Locate the cell with the specified text and output its (X, Y) center coordinate. 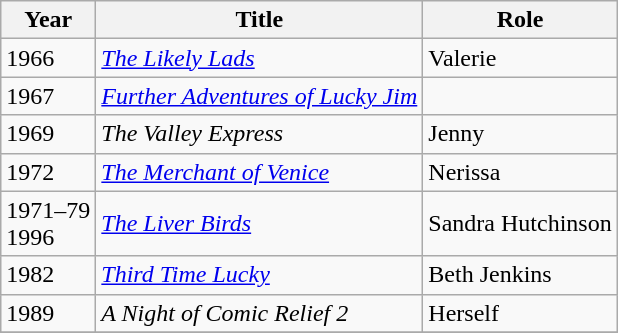
1972 (48, 172)
1982 (48, 275)
The Liver Birds (260, 224)
A Night of Comic Relief 2 (260, 313)
The Merchant of Venice (260, 172)
Valerie (520, 58)
Beth Jenkins (520, 275)
Sandra Hutchinson (520, 224)
The Likely Lads (260, 58)
The Valley Express (260, 134)
1967 (48, 96)
1969 (48, 134)
Third Time Lucky (260, 275)
Herself (520, 313)
Title (260, 20)
1966 (48, 58)
1989 (48, 313)
1971–791996 (48, 224)
Jenny (520, 134)
Nerissa (520, 172)
Further Adventures of Lucky Jim (260, 96)
Role (520, 20)
Year (48, 20)
